Pinpoint the cell where the given text exists, returning its (X, Y) midpoint coordinate. 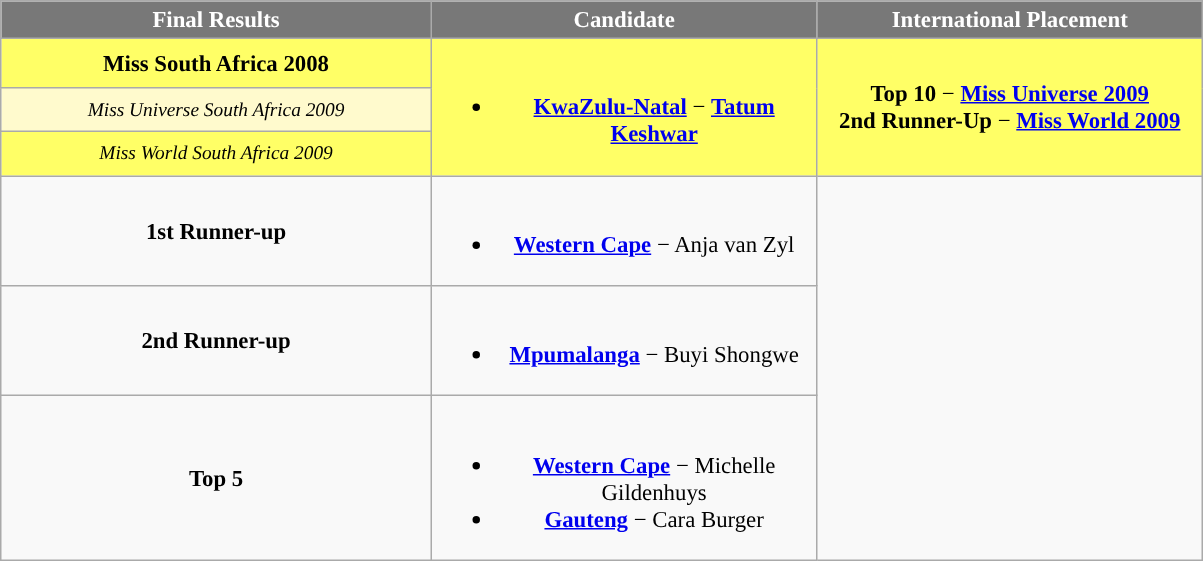
Final Results (216, 20)
2nd Runner-up (216, 341)
KwaZulu-Natal − Tatum Keshwar (624, 108)
1st Runner-up (216, 231)
Top 10 − Miss Universe 20092nd Runner-Up − Miss World 2009 (1010, 108)
Western Cape − Michelle GildenhuysGauteng − Cara Burger (624, 478)
Miss Universe South Africa 2009 (216, 110)
Mpumalanga − Buyi Shongwe (624, 341)
International Placement (1010, 20)
Top 5 (216, 478)
Candidate (624, 20)
Western Cape − Anja van Zyl (624, 231)
Miss South Africa 2008 (216, 64)
Miss World South Africa 2009 (216, 154)
